Output the (X, Y) coordinate of the center of the cell containing the given text.  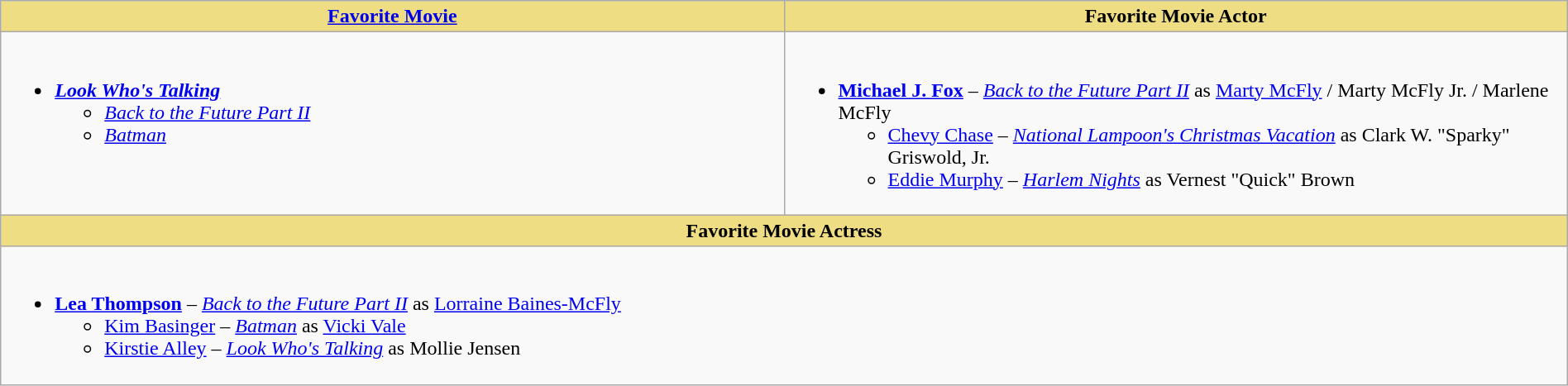
Favorite Movie (392, 17)
Look Who's TalkingBack to the Future Part IIBatman (392, 124)
Favorite Movie Actor (1176, 17)
Favorite Movie Actress (784, 231)
